Return the [X, Y] coordinate for the center point of the cell that contains the specified text.  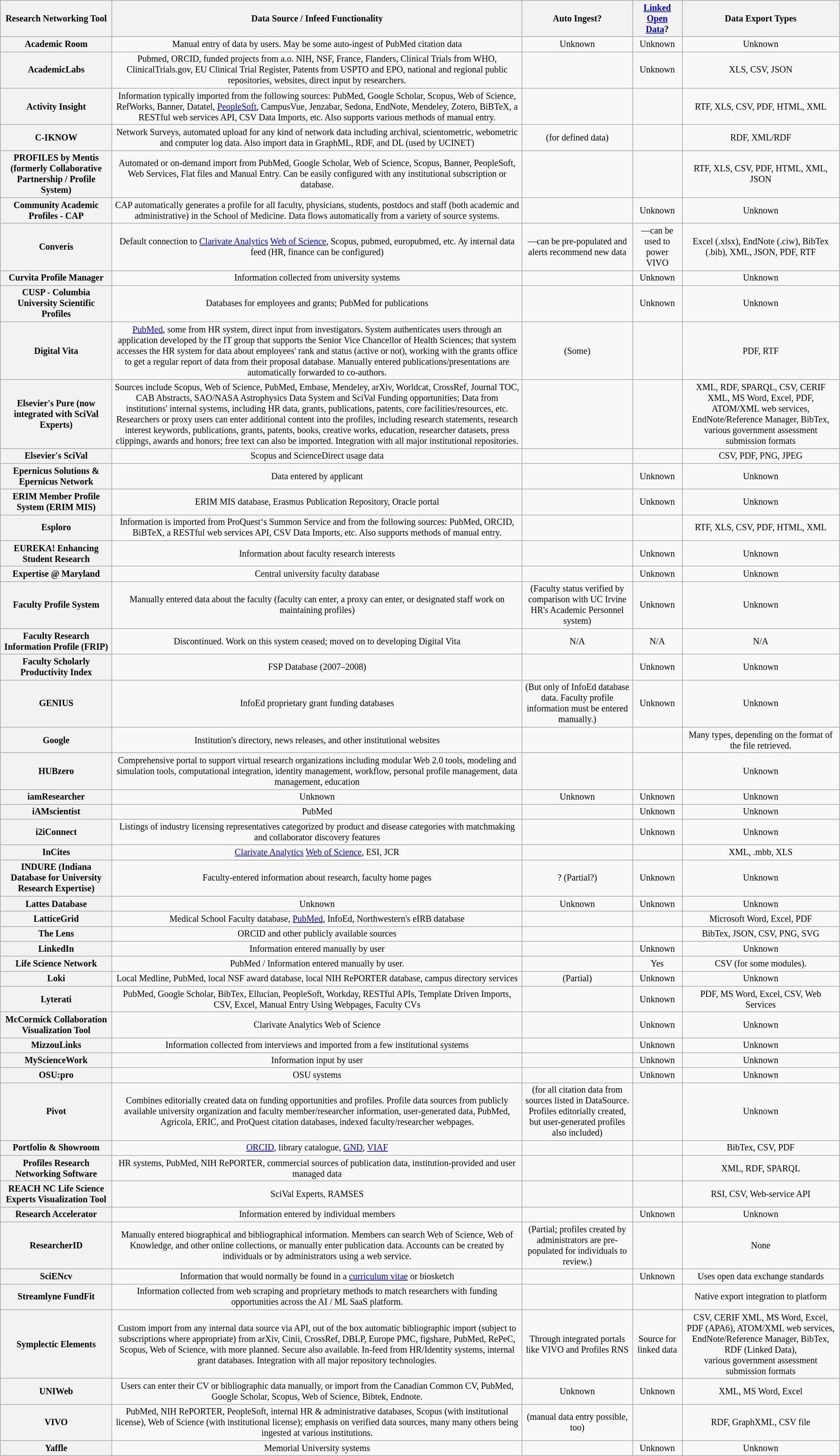
XLS, CSV, JSON [761, 70]
SciENcv [56, 1277]
Lyterati [56, 999]
Linked Open Data? [657, 19]
Pivot [56, 1111]
Medical School Faculty database, PubMed, InfoEd, Northwestern's eIRB database [317, 919]
Discontinued. Work on this system ceased; moved on to developing Digital Vita [317, 642]
REACH NC Life Science Experts Visualization Tool [56, 1194]
Loki [56, 979]
Clarivate Analytics Web of Science, ESI, JCR [317, 853]
Google [56, 740]
—can be pre-populated and alerts recommend new data [577, 247]
(for all citation data from sources listed in DataSource. Profiles editorially created, but user-generated profiles also included) [577, 1111]
UNIWeb [56, 1392]
LatticeGrid [56, 919]
(Partial; profiles created by administrators are pre-populated for individuals to review.) [577, 1246]
Through integrated portals like VIVO and Profiles RNS [577, 1344]
ERIM Member Profile System (ERIM MIS) [56, 502]
CSV (for some modules). [761, 964]
GENIUS [56, 703]
SciVal Experts, RAMSES [317, 1194]
BibTex, CSV, PDF [761, 1148]
Information collected from university systems [317, 278]
Listings of industry licensing representatives categorized by product and disease categories with matchmaking and collaborator discovery features [317, 832]
Epernicus Solutions & Epernicus Network [56, 476]
(manual data entry possible, too) [577, 1423]
Faculty Profile System [56, 605]
Manual entry of data by users. May be some auto-ingest of PubMed citation data [317, 45]
Manually entered data about the faculty (faculty can enter, a proxy can enter, or designated staff work on maintaining profiles) [317, 605]
Information collected from web scraping and proprietary methods to match researchers with funding opportunities across the AI / ML SaaS platform. [317, 1297]
Streamlyne FundFit [56, 1297]
Curvita Profile Manager [56, 278]
Databases for employees and grants; PubMed for publications [317, 303]
Elsevier's Pure (now integrated with SciVal Experts) [56, 414]
iAMscientist [56, 812]
Information about faculty research interests [317, 554]
XML, RDF, SPARQL [761, 1169]
i2iConnect [56, 832]
Many types, depending on the format of the file retrieved. [761, 740]
Information entered by individual members [317, 1214]
PubMed / Information entered manually by user. [317, 964]
Elsevier's SciVal [56, 456]
Data Export Types [761, 19]
Uses open data exchange standards [761, 1277]
Default connection to Clarivate Analytics Web of Science, Scopus, pubmed, europubmed, etc. Ay internal data feed (HR, finance can be configured) [317, 247]
? (Partial?) [577, 878]
Data Source / Infeed Functionality [317, 19]
PDF, RTF [761, 351]
Faculty Scholarly Productivity Index [56, 667]
InCites [56, 853]
Research Networking Tool [56, 19]
Community Academic Profiles - CAP [56, 210]
Information entered manually by user [317, 949]
Local Medline, PubMed, local NSF award database, local NIH RePORTER database, campus directory services [317, 979]
Symplectic Elements [56, 1344]
Information collected from interviews and imported from a few institutional systems [317, 1045]
ERIM MIS database, Erasmus Publication Repository, Oracle portal [317, 502]
XML, .mbb, XLS [761, 853]
ORCID and other publicly available sources [317, 934]
Memorial University systems [317, 1448]
RSI, CSV, Web-service API [761, 1194]
Excel (.xlsx), EndNote (.ciw), BibTex (.bib), XML, JSON, PDF, RTF [761, 247]
OSU systems [317, 1075]
Research Accelerator [56, 1214]
FSP Database (2007–2008) [317, 667]
RDF, XML/RDF [761, 138]
Information input by user [317, 1060]
(But only of InfoEd database data. Faculty profile information must be entered manually.) [577, 703]
(Some) [577, 351]
Yes [657, 964]
Auto Ingest? [577, 19]
EUREKA! Enhancing Student Research [56, 554]
CSV, PDF, PNG, JPEG [761, 456]
Clarivate Analytics Web of Science [317, 1025]
None [761, 1246]
Lattes Database [56, 904]
PROFILES by Mentis (formerly Collaborative Partnership / Profile System) [56, 174]
XML, MS Word, Excel [761, 1392]
PubMed [317, 812]
Yaffle [56, 1448]
Converis [56, 247]
Life Science Network [56, 964]
PDF, MS Word, Excel, CSV, Web Services [761, 999]
RDF, GraphXML, CSV file [761, 1423]
Faculty Research Information Profile (FRIP) [56, 642]
AcademicLabs [56, 70]
HUBzero [56, 771]
(Partial) [577, 979]
Microsoft Word, Excel, PDF [761, 919]
Digital Vita [56, 351]
Scopus and ScienceDirect usage data [317, 456]
McCormick Collaboration Visualization Tool [56, 1025]
Central university faculty database [317, 574]
CUSP - Columbia University Scientific Profiles [56, 303]
MizzouLinks [56, 1045]
Native export integration to platform [761, 1297]
C-IKNOW [56, 138]
Esploro [56, 528]
Institution's directory, news releases, and other institutional websites [317, 740]
(for defined data) [577, 138]
InfoEd proprietary grant funding databases [317, 703]
INDURE (Indiana Database for University Research Expertise) [56, 878]
Source for linked data [657, 1344]
LinkedIn [56, 949]
Data entered by applicant [317, 476]
Activity Insight [56, 106]
ORCID, library catalogue, GND, VIAF [317, 1148]
Profiles Research Networking Software [56, 1169]
ResearcherID [56, 1246]
OSU:pro [56, 1075]
Portfolio & Showroom [56, 1148]
iamResearcher [56, 796]
VIVO [56, 1423]
Academic Room [56, 45]
The Lens [56, 934]
(Faculty status verified by comparison with UC Irvine HR's Academic Personnel system) [577, 605]
Expertise @ Maryland [56, 574]
Information that would normally be found in a curriculum vitae or biosketch [317, 1277]
BibTex, JSON, CSV, PNG, SVG [761, 934]
RTF, XLS, CSV, PDF, HTML, XML, JSON [761, 174]
MyScienceWork [56, 1060]
Faculty-entered information about research, faculty home pages [317, 878]
—can be used to power VIVO [657, 247]
HR systems, PubMed, NIH RePORTER, commercial sources of publication data, institution-provided and user managed data [317, 1169]
